For the text-containing cell, return its midpoint in (x, y) coordinate format. 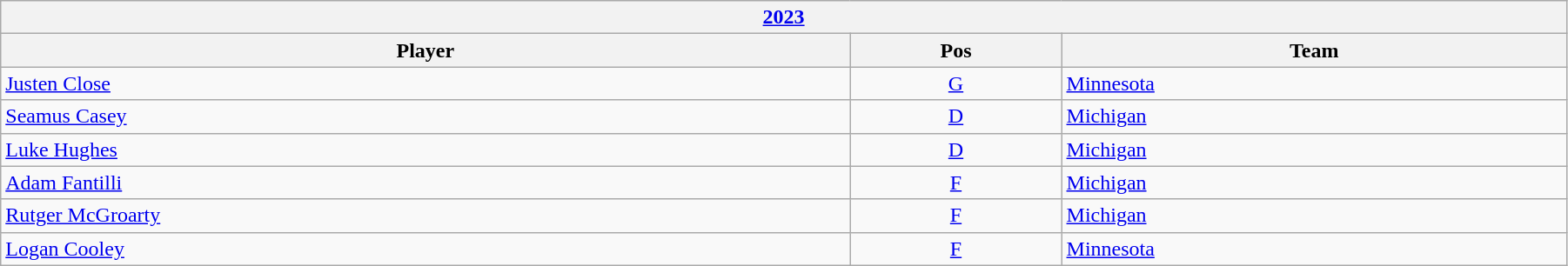
Justen Close (426, 83)
Adam Fantilli (426, 183)
Seamus Casey (426, 116)
G (955, 83)
Logan Cooley (426, 249)
Rutger McGroarty (426, 216)
2023 (784, 17)
Team (1314, 50)
Pos (955, 50)
Luke Hughes (426, 150)
Player (426, 50)
